Provide the [X, Y] coordinate of the cell's center where the given text is located.  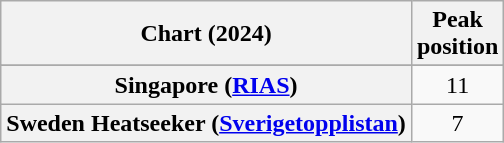
Peakposition [457, 34]
11 [457, 85]
Chart (2024) [206, 34]
7 [457, 123]
Sweden Heatseeker (Sverigetopplistan) [206, 123]
Singapore (RIAS) [206, 85]
